Return the (x, y) coordinate for the center point of the cell that contains the specified text.  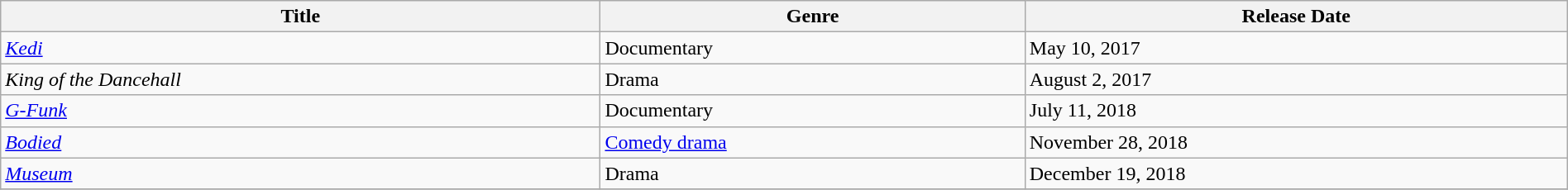
King of the Dancehall (301, 79)
May 10, 2017 (1296, 48)
Release Date (1296, 17)
Museum (301, 173)
July 11, 2018 (1296, 111)
Comedy drama (812, 142)
Bodied (301, 142)
December 19, 2018 (1296, 173)
G-Funk (301, 111)
Genre (812, 17)
Title (301, 17)
November 28, 2018 (1296, 142)
August 2, 2017 (1296, 79)
Kedi (301, 48)
